Return (x, y) of the center of cell containing provided text 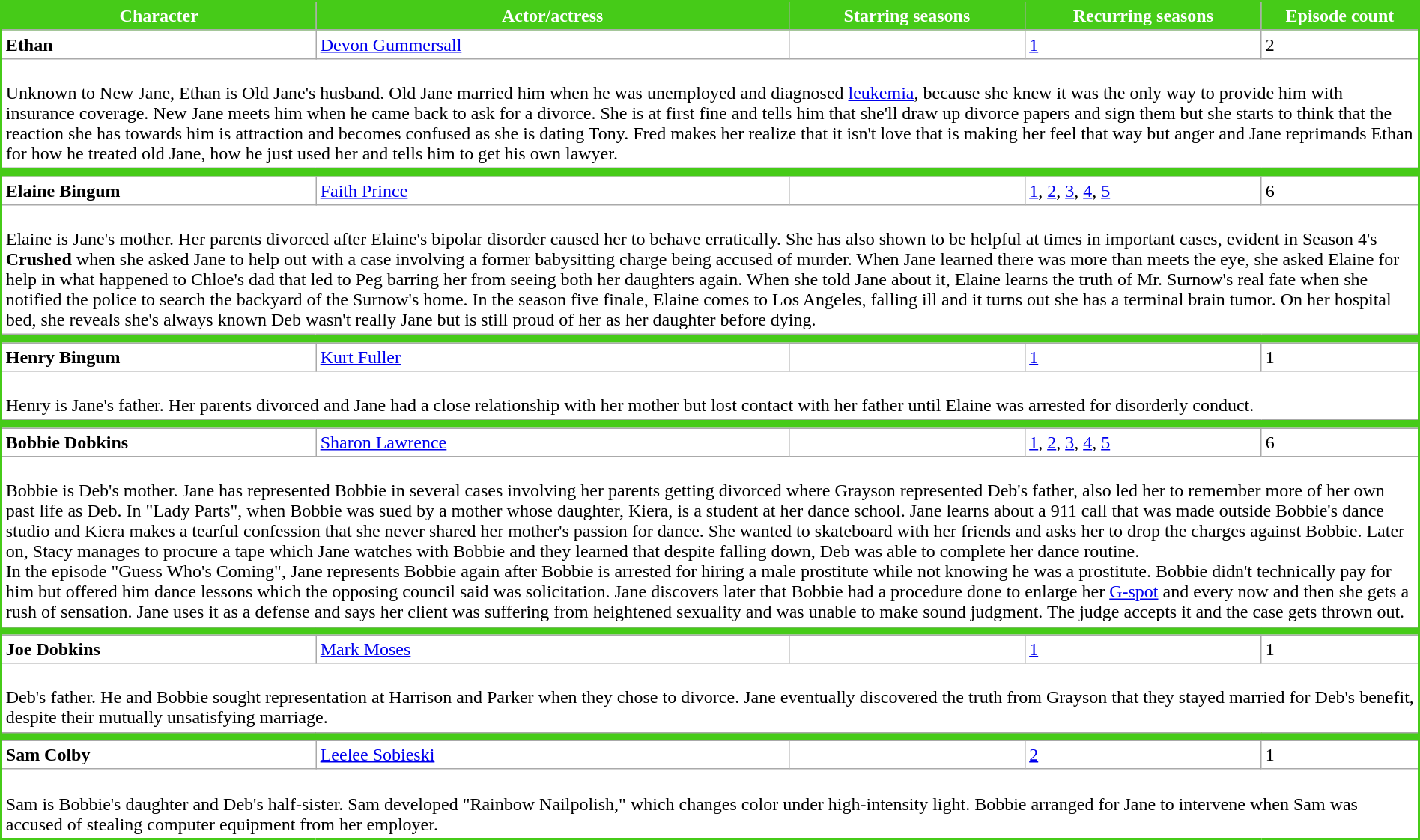
Kurt Fuller (553, 357)
Starring seasons (906, 16)
Sharon Lawrence (553, 442)
Bobbie Dobkins (159, 442)
Episode count (1340, 16)
Recurring seasons (1143, 16)
Henry Bingum (159, 357)
Joe Dobkins (159, 649)
Actor/actress (553, 16)
Elaine Bingum (159, 191)
Sam Colby (159, 755)
Faith Prince (553, 191)
Mark Moses (553, 649)
Character (159, 16)
Leelee Sobieski (553, 755)
Devon Gummersall (553, 44)
Ethan (159, 44)
